Identify which cell holds the provided text, then report its [x, y] central coordinate. 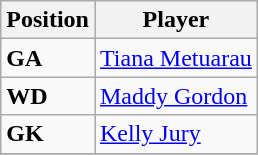
Player [176, 20]
WD [48, 96]
Tiana Metuarau [176, 58]
GA [48, 58]
Kelly Jury [176, 134]
Maddy Gordon [176, 96]
GK [48, 134]
Position [48, 20]
